Output the [X, Y] coordinate of the center of the cell containing the given text.  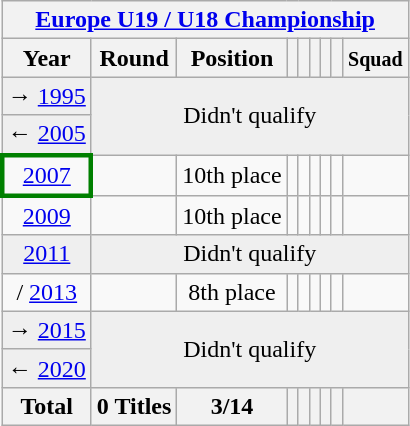
2009 [46, 216]
Europe U19 / U18 Championship [205, 20]
Round [134, 58]
→ 1995 [46, 96]
8th place [232, 292]
3/14 [232, 406]
2007 [46, 174]
/ 2013 [46, 292]
2011 [46, 254]
← 2005 [46, 135]
0 Titles [134, 406]
Total [46, 406]
Year [46, 58]
Squad [376, 58]
Position [232, 58]
→ 2015 [46, 330]
← 2020 [46, 368]
